Return [X, Y] of the center of cell containing provided text 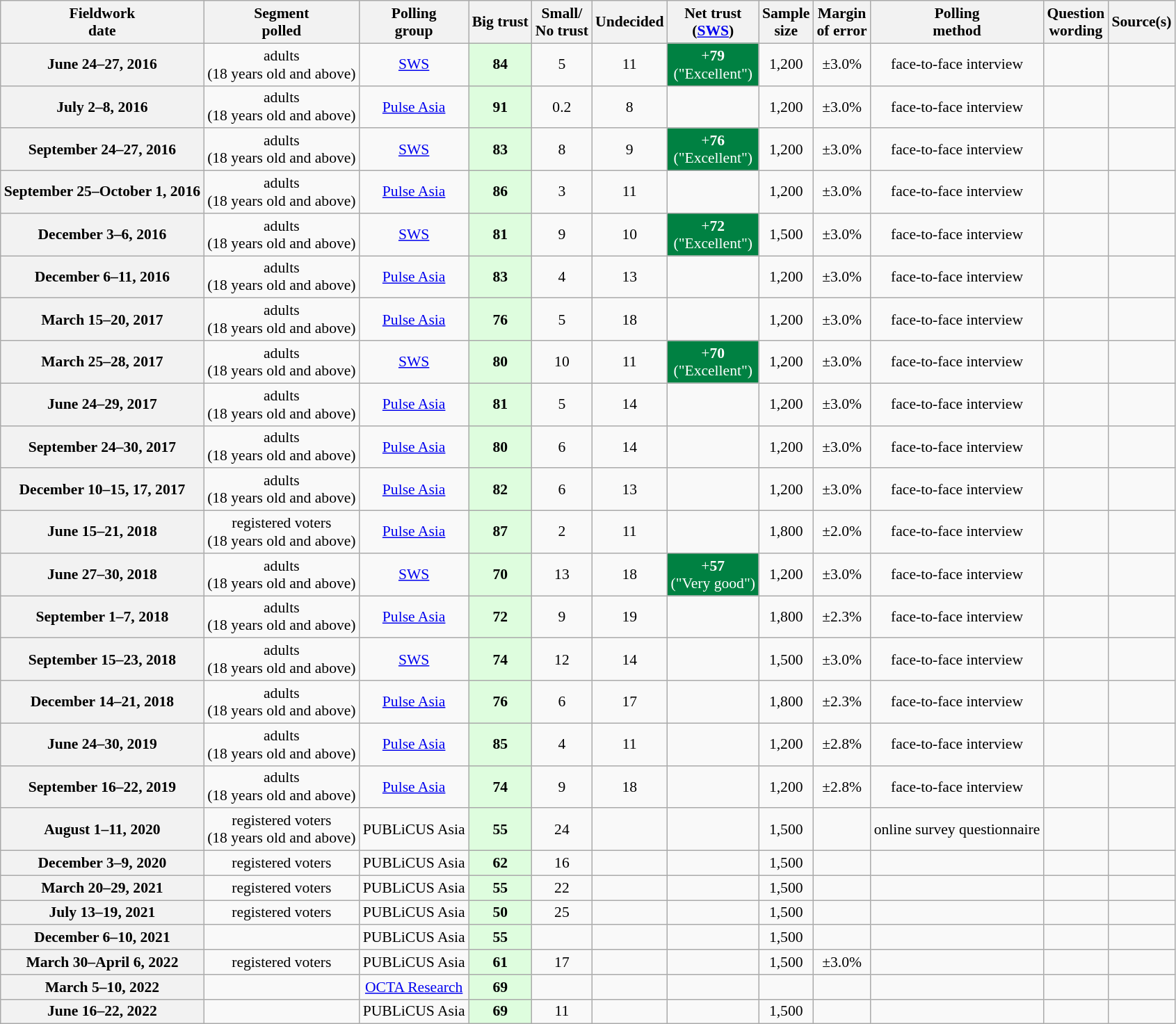
16 [562, 863]
March 5–10, 2022 [102, 987]
September 24–30, 2017 [102, 446]
72 [501, 617]
86 [501, 192]
Source(s) [1141, 22]
June 27–30, 2018 [102, 574]
December 3–9, 2020 [102, 863]
+70 ("Excellent") [714, 361]
50 [501, 913]
91 [501, 107]
December 10–15, 17, 2017 [102, 489]
June 24–29, 2017 [102, 405]
3 [562, 192]
June 24–30, 2019 [102, 744]
0.2 [562, 107]
March 25–28, 2017 [102, 361]
Sample size [786, 22]
December 6–10, 2021 [102, 938]
±2.0% [841, 533]
September 15–23, 2018 [102, 659]
August 1–11, 2020 [102, 830]
OCTA Research [414, 987]
+57 ("Very good") [714, 574]
24 [562, 830]
Margin of error [841, 22]
Net trust(SWS) [714, 22]
September 1–7, 2018 [102, 617]
Fieldwork date [102, 22]
December 14–21, 2018 [102, 702]
March 30–April 6, 2022 [102, 962]
62 [501, 863]
+72 ("Excellent") [714, 235]
Polling method [957, 22]
December 6–11, 2016 [102, 277]
+76 ("Excellent") [714, 150]
+79 ("Excellent") [714, 64]
61 [501, 962]
June 24–27, 2016 [102, 64]
87 [501, 533]
Segment polled [282, 22]
September 24–27, 2016 [102, 150]
19 [629, 617]
June 15–21, 2018 [102, 533]
September 25–October 1, 2016 [102, 192]
2 [562, 533]
online survey questionnaire [957, 830]
March 20–29, 2021 [102, 888]
Small/No trust [562, 22]
July 13–19, 2021 [102, 913]
Undecided [629, 22]
June 16–22, 2022 [102, 1011]
85 [501, 744]
Polling group [414, 22]
12 [562, 659]
Question wording [1075, 22]
22 [562, 888]
25 [562, 913]
82 [501, 489]
July 2–8, 2016 [102, 107]
March 15–20, 2017 [102, 320]
Big trust [501, 22]
December 3–6, 2016 [102, 235]
84 [501, 64]
70 [501, 574]
September 16–22, 2019 [102, 787]
